From the cell containing the given text, extract its center point as [x, y] coordinate. 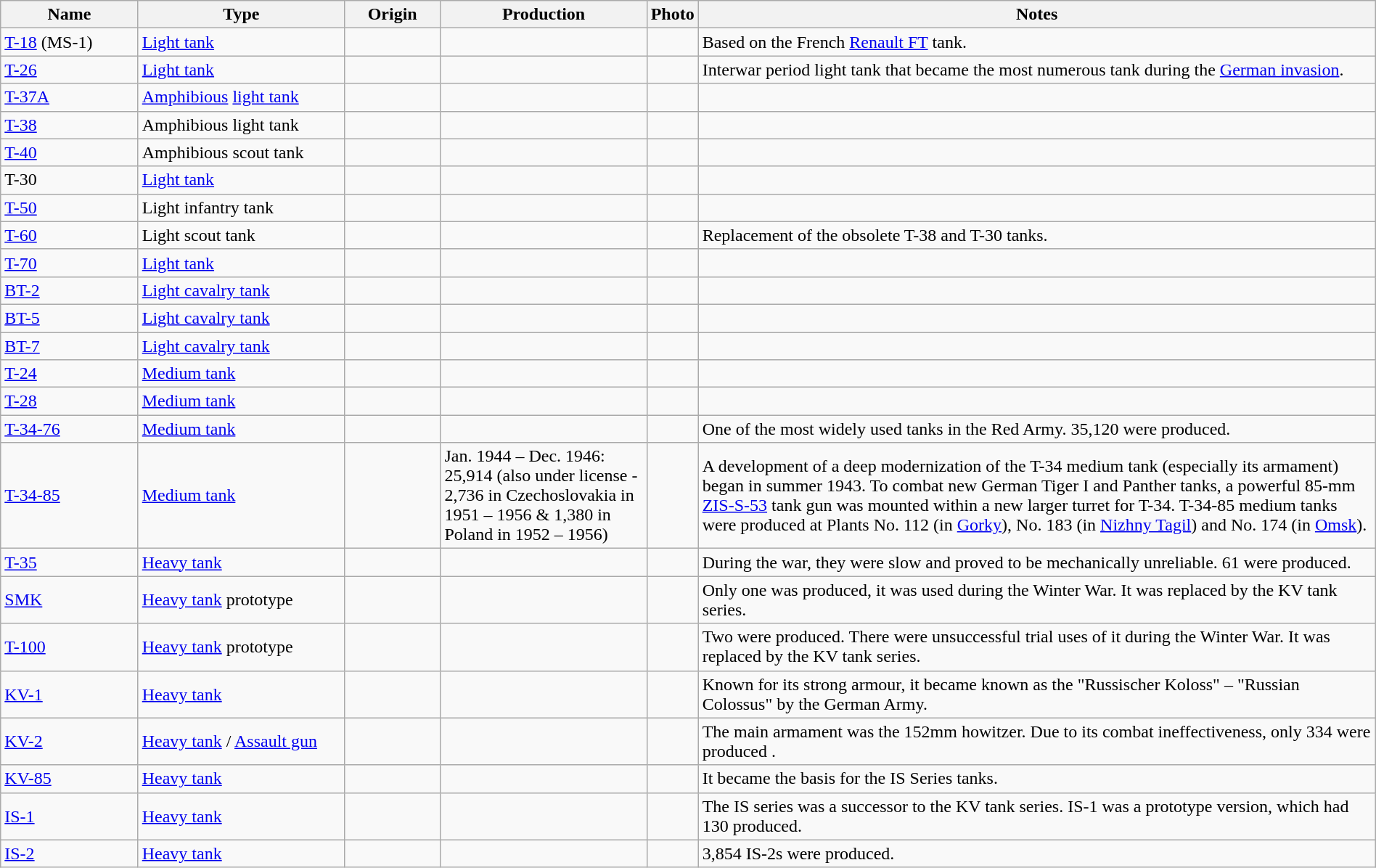
T-34-85 [70, 496]
Jan. 1944 – Dec. 1946: 25,914 (also under license - 2,736 in Czechoslovakia in 1951 – 1956 & 1,380 in Poland in 1952 – 1956) [544, 496]
T-100 [70, 647]
Interwar period light tank that became the most numerous tank during the German invasion. [1036, 70]
Type [241, 15]
SMK [70, 599]
T-40 [70, 152]
T-18 (MS-1) [70, 42]
KV-1 [70, 694]
Light scout tank [241, 235]
IS-2 [70, 853]
KV-85 [70, 779]
T-24 [70, 374]
Amphibious scout tank [241, 152]
Based on the French Renault FT tank. [1036, 42]
T-28 [70, 401]
IS-1 [70, 816]
The main armament was the 152mm howitzer. Due to its combat ineffectiveness, only 334 were produced . [1036, 742]
T-35 [70, 562]
T-26 [70, 70]
Light infantry tank [241, 208]
Replacement of the obsolete T-38 and T-30 tanks. [1036, 235]
Origin [392, 15]
BT-7 [70, 346]
One of the most widely used tanks in the Red Army. 35,120 were produced. [1036, 429]
T-30 [70, 180]
Only one was produced, it was used during the Winter War. It was replaced by the KV tank series. [1036, 599]
T-38 [70, 125]
BT-5 [70, 318]
Photo [672, 15]
Two were produced. There were unsuccessful trial uses of it during the Winter War. It was replaced by the KV tank series. [1036, 647]
KV-2 [70, 742]
T-37A [70, 97]
T-34-76 [70, 429]
T-50 [70, 208]
Name [70, 15]
Known for its strong armour, it became known as the "Russischer Koloss" – "Russian Colossus" by the German Army. [1036, 694]
Notes [1036, 15]
3,854 IS-2s were produced. [1036, 853]
BT-2 [70, 290]
During the war, they were slow and proved to be mechanically unreliable. 61 were produced. [1036, 562]
It became the basis for the IS Series tanks. [1036, 779]
T-60 [70, 235]
Production [544, 15]
Heavy tank / Assault gun [241, 742]
T-70 [70, 263]
The IS series was a successor to the KV tank series. IS-1 was a prototype version, which had 130 produced. [1036, 816]
